Scan for the cell matching the given text and deliver its [x, y] coordinate at center. 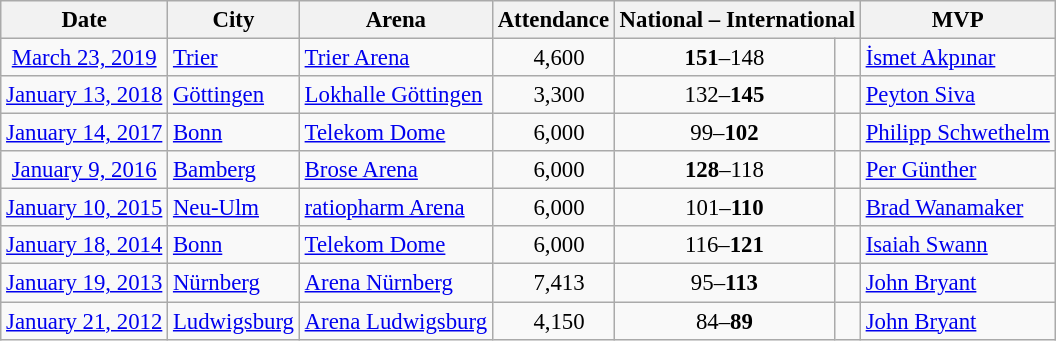
Neu-Ulm [234, 208]
Arena [396, 20]
Attendance [553, 20]
Arena Ludwigsburg [396, 321]
January 21, 2012 [84, 321]
4,600 [553, 58]
Nürnberg [234, 283]
Brose Arena [396, 170]
MVP [958, 20]
Isaiah Swann [958, 245]
İsmet Akpınar [958, 58]
84–89 [724, 321]
4,150 [553, 321]
Date [84, 20]
99–102 [724, 133]
January 13, 2018 [84, 95]
Trier Arena [396, 58]
151–148 [724, 58]
116–121 [724, 245]
January 14, 2017 [84, 133]
7,413 [553, 283]
132–145 [724, 95]
January 19, 2013 [84, 283]
Philipp Schwethelm [958, 133]
101–110 [724, 208]
Brad Wanamaker [958, 208]
Bamberg [234, 170]
Ludwigsburg [234, 321]
National – International [737, 20]
Arena Nürnberg [396, 283]
Trier [234, 58]
ratiopharm Arena [396, 208]
Per Günther [958, 170]
128–118 [724, 170]
Göttingen [234, 95]
March 23, 2019 [84, 58]
January 9, 2016 [84, 170]
Lokhalle Göttingen [396, 95]
Peyton Siva [958, 95]
3,300 [553, 95]
January 18, 2014 [84, 245]
January 10, 2015 [84, 208]
City [234, 20]
95–113 [724, 283]
